Return the (X, Y) coordinate for the center point of the cell that contains the specified text.  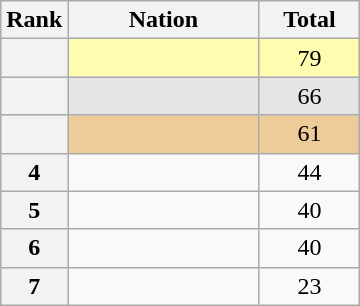
66 (310, 96)
7 (34, 286)
Rank (34, 20)
Nation (164, 20)
23 (310, 286)
6 (34, 248)
Total (310, 20)
79 (310, 58)
4 (34, 172)
44 (310, 172)
5 (34, 210)
61 (310, 134)
